Pinpoint the cell where the given text exists, returning its [x, y] midpoint coordinate. 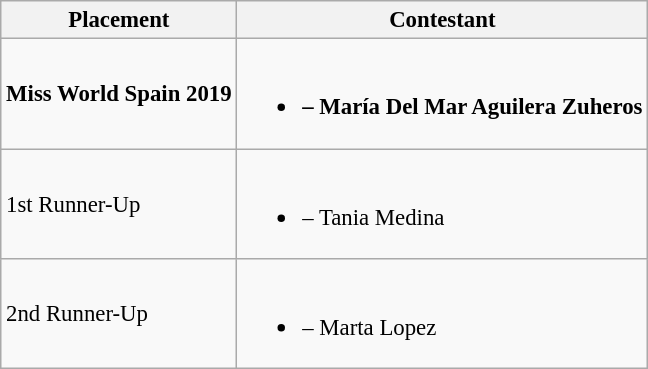
2nd Runner-Up [119, 314]
– Tania Medina [442, 204]
Miss World Spain 2019 [119, 94]
Placement [119, 20]
1st Runner-Up [119, 204]
– María Del Mar Aguilera Zuheros [442, 94]
Contestant [442, 20]
– Marta Lopez [442, 314]
